Detect which cell encompasses the target text, then output its (X, Y) center coordinate. 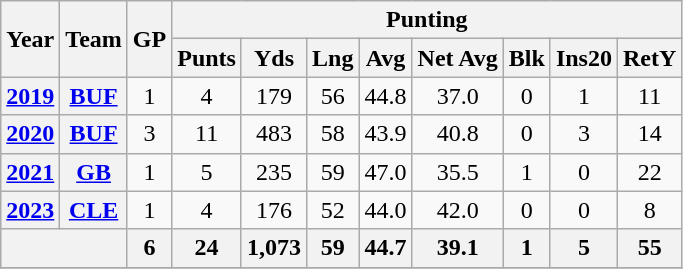
2023 (30, 210)
58 (333, 134)
8 (649, 210)
Net Avg (458, 58)
22 (649, 172)
Blk (526, 58)
2020 (30, 134)
55 (649, 248)
Lng (333, 58)
Ins20 (584, 58)
24 (207, 248)
Yds (274, 58)
GB (94, 172)
14 (649, 134)
CLE (94, 210)
Punts (207, 58)
RetY (649, 58)
35.5 (458, 172)
Punting (427, 20)
2019 (30, 96)
483 (274, 134)
47.0 (386, 172)
1,073 (274, 248)
40.8 (458, 134)
2021 (30, 172)
235 (274, 172)
GP (149, 39)
Year (30, 39)
44.0 (386, 210)
Avg (386, 58)
176 (274, 210)
179 (274, 96)
Team (94, 39)
39.1 (458, 248)
44.8 (386, 96)
44.7 (386, 248)
52 (333, 210)
56 (333, 96)
43.9 (386, 134)
42.0 (458, 210)
6 (149, 248)
37.0 (458, 96)
